Scan for the cell matching the given text and deliver its (x, y) coordinate at center. 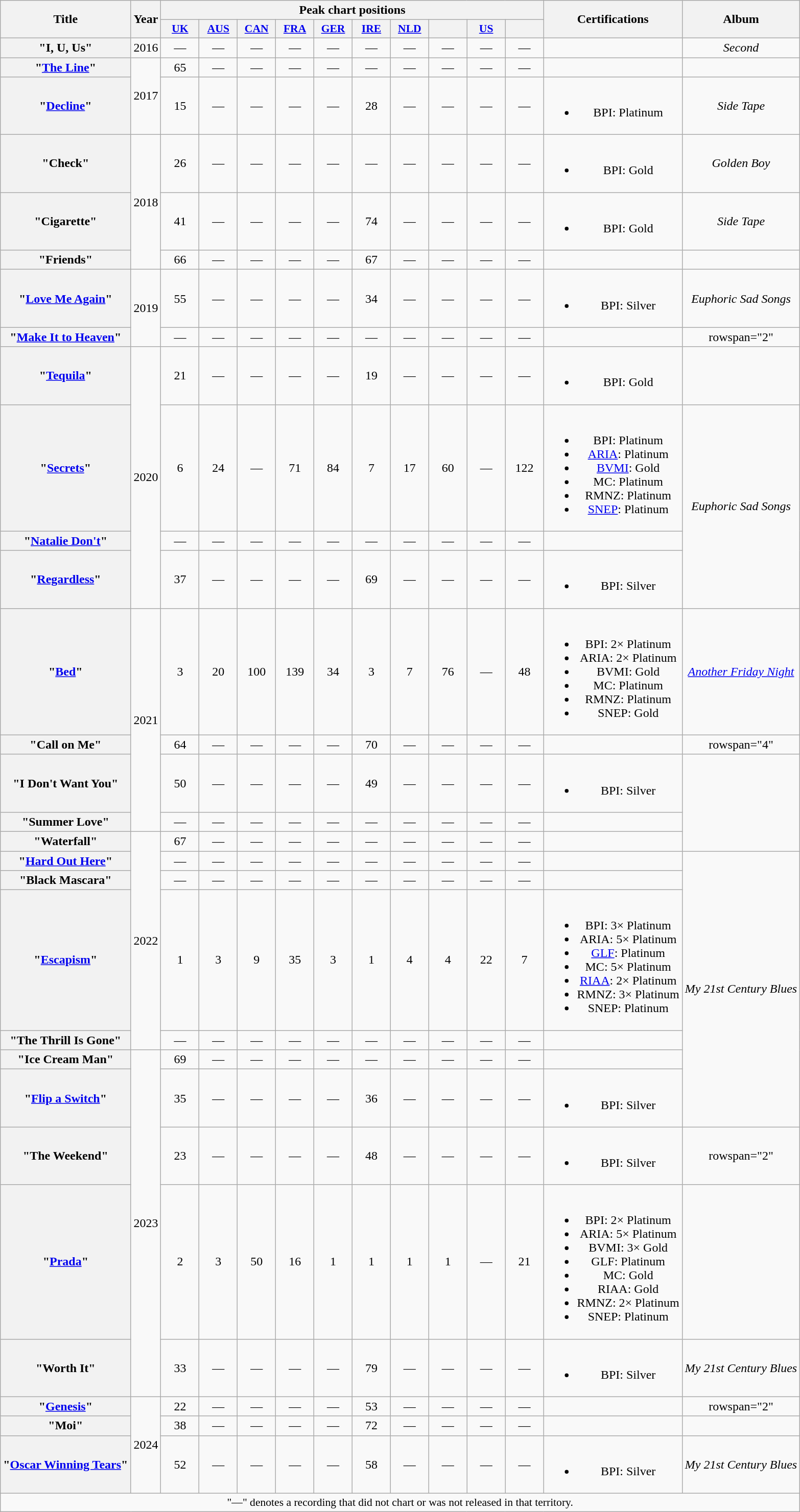
6 (180, 468)
2024 (146, 1445)
"The Line" (65, 67)
"Friends" (65, 260)
"Genesis" (65, 1406)
100 (256, 671)
"Ice Cream Man" (65, 1060)
"Cigarette" (65, 222)
"The Weekend" (65, 1156)
24 (219, 468)
2016 (146, 47)
rowspan="4" (741, 745)
Certifications (613, 19)
33 (180, 1367)
2018 (146, 202)
Year (146, 19)
15 (180, 106)
74 (371, 222)
2022 (146, 941)
41 (180, 222)
36 (371, 1098)
BPI: PlatinumARIA: PlatinumBVMI: GoldMC: PlatinumRMNZ: PlatinumSNEP: Platinum (613, 468)
"Bed" (65, 671)
Golden Boy (741, 163)
"Natalie Don't" (65, 541)
60 (448, 468)
BPI: 2× PlatinumARIA: 2× PlatinumBVMI: GoldMC: PlatinumRMNZ: PlatinumSNEP: Gold (613, 671)
UK (180, 29)
"Oscar Winning Tears" (65, 1465)
"Tequila" (65, 376)
53 (371, 1406)
Peak chart positions (352, 10)
"Black Mascara" (65, 880)
79 (371, 1367)
"Secrets" (65, 468)
55 (180, 298)
26 (180, 163)
"Love Me Again" (65, 298)
"The Thrill Is Gone" (65, 1040)
"Summer Love" (65, 822)
2023 (146, 1223)
IRE (371, 29)
76 (448, 671)
"Make It to Heaven" (65, 337)
"Escapism" (65, 960)
16 (295, 1262)
2017 (146, 96)
65 (180, 67)
2020 (146, 477)
NLD (410, 29)
"Prada" (65, 1262)
37 (180, 579)
Title (65, 19)
BPI: 2× PlatinumARIA: 5× PlatinumBVMI: 3× GoldGLF: PlatinumMC: GoldRIAA: GoldRMNZ: 2× PlatinumSNEP: Platinum (613, 1262)
28 (371, 106)
84 (333, 468)
23 (180, 1156)
CAN (256, 29)
Album (741, 19)
2 (180, 1262)
2021 (146, 720)
GER (333, 29)
"Hard Out Here" (65, 860)
"I, U, Us" (65, 47)
20 (219, 671)
"Regardless" (65, 579)
49 (371, 783)
52 (180, 1465)
139 (295, 671)
US (486, 29)
Second (741, 47)
19 (371, 376)
"I Don't Want You" (65, 783)
"Check" (65, 163)
122 (524, 468)
9 (256, 960)
72 (371, 1426)
"Waterfall" (65, 841)
"Call on Me" (65, 745)
"Flip a Switch" (65, 1098)
FRA (295, 29)
Another Friday Night (741, 671)
64 (180, 745)
38 (180, 1426)
71 (295, 468)
"Moi" (65, 1426)
58 (371, 1465)
2019 (146, 308)
17 (410, 468)
"Worth It" (65, 1367)
"—" denotes a recording that did not chart or was not released in that territory. (401, 1502)
BPI: 3× PlatinumARIA: 5× PlatinumGLF: PlatinumMC: 5× PlatinumRIAA: 2× PlatinumRMNZ: 3× PlatinumSNEP: Platinum (613, 960)
70 (371, 745)
66 (180, 260)
"Decline" (65, 106)
BPI: Platinum (613, 106)
AUS (219, 29)
